Return the [x, y] coordinate for the center point of the cell that contains the specified text.  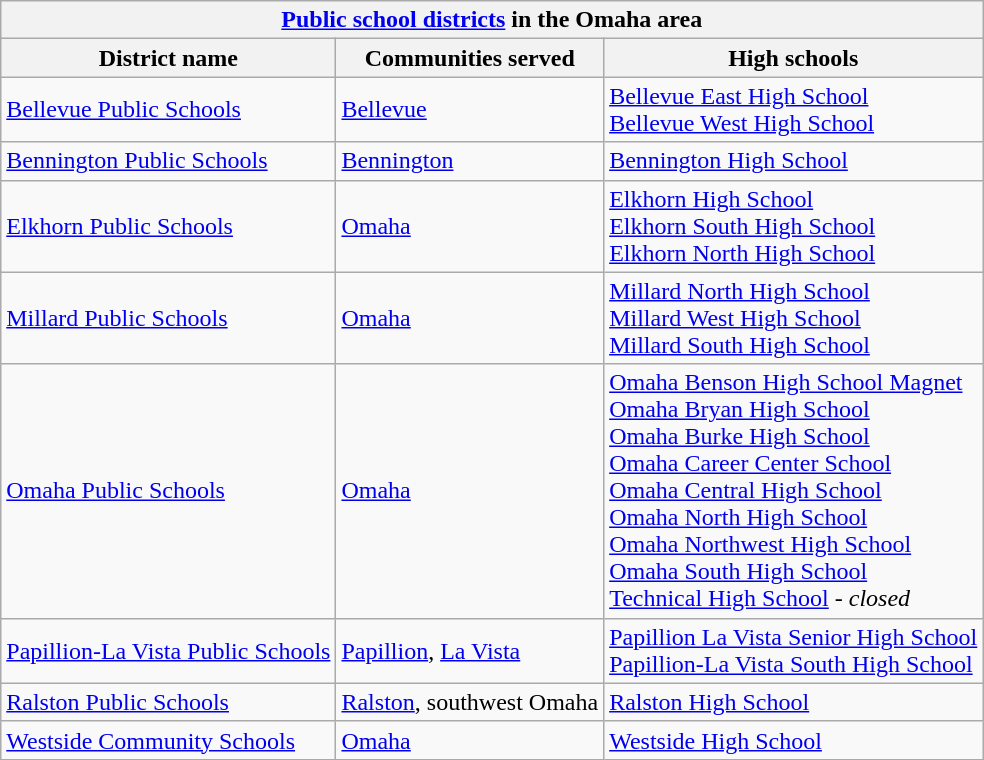
Bennington High School [794, 161]
Public school districts in the Omaha area [492, 20]
Ralston Public Schools [168, 702]
Papillion La Vista Senior High SchoolPapillion-La Vista South High School [794, 650]
Papillion-La Vista Public Schools [168, 650]
Millard Public Schools [168, 318]
Papillion, La Vista [470, 650]
Communities served [470, 58]
Elkhorn High SchoolElkhorn South High SchoolElkhorn North High School [794, 226]
Ralston High School [794, 702]
Elkhorn Public Schools [168, 226]
Ralston, southwest Omaha [470, 702]
Bellevue East High SchoolBellevue West High School [794, 110]
Bellevue [470, 110]
District name [168, 58]
Omaha Public Schools [168, 491]
Bennington [470, 161]
Westside Community Schools [168, 740]
Westside High School [794, 740]
High schools [794, 58]
Millard North High SchoolMillard West High SchoolMillard South High School [794, 318]
Bennington Public Schools [168, 161]
Bellevue Public Schools [168, 110]
